From the cell containing the given text, extract its center point as [X, Y] coordinate. 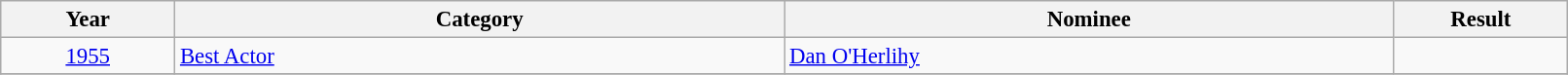
Nominee [1089, 19]
Best Actor [480, 56]
Result [1481, 19]
Year [88, 19]
Category [480, 19]
1955 [88, 56]
Dan O'Herlihy [1089, 56]
